Return [x, y] of the center of cell containing provided text 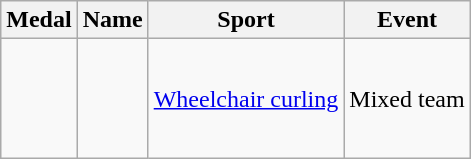
Event [407, 20]
Sport [246, 20]
Name [112, 20]
Medal [39, 20]
Wheelchair curling [246, 98]
Mixed team [407, 98]
